Output the [X, Y] coordinate of the center of the cell containing the given text.  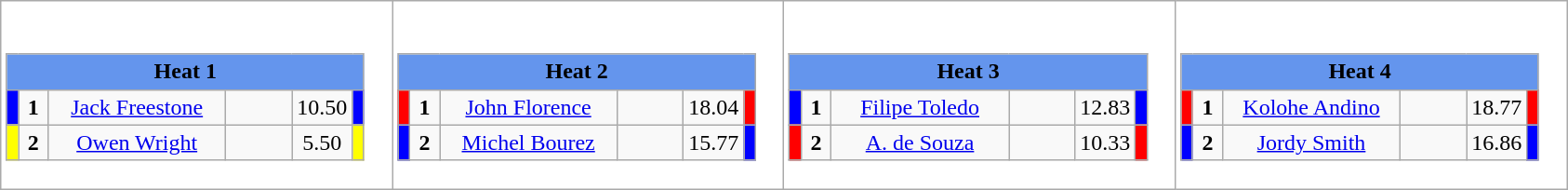
15.77 [714, 142]
A. de Souza [921, 142]
Heat 2 [577, 72]
John Florence [528, 107]
12.83 [1105, 107]
10.50 [322, 107]
10.33 [1105, 142]
Heat 2 1 John Florence 18.04 2 Michel Bourez 15.77 [588, 95]
Filipe Toledo [921, 107]
5.50 [322, 142]
16.86 [1497, 142]
Heat 3 [968, 72]
Heat 1 [185, 72]
Heat 4 1 Kolohe Andino 18.77 2 Jordy Smith 16.86 [1371, 95]
18.77 [1497, 107]
Jordy Smith [1311, 142]
Heat 1 1 Jack Freestone 10.50 2 Owen Wright 5.50 [197, 95]
Michel Bourez [528, 142]
Heat 4 [1360, 72]
Jack Freestone [138, 107]
Heat 3 1 Filipe Toledo 12.83 2 A. de Souza 10.33 [980, 95]
Kolohe Andino [1311, 107]
Owen Wright [138, 142]
18.04 [714, 107]
